Find where the given text appears and provide that cell's center as [X, Y] coordinate. 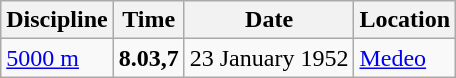
Discipline [57, 20]
Date [269, 20]
5000 m [57, 58]
Medeo [405, 58]
Location [405, 20]
Time [148, 20]
8.03,7 [148, 58]
23 January 1952 [269, 58]
